Locate the cell with the specified text and output its (x, y) center coordinate. 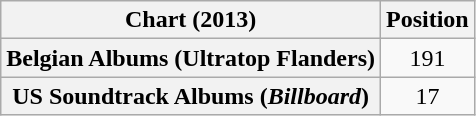
Belgian Albums (Ultratop Flanders) (191, 58)
US Soundtrack Albums (Billboard) (191, 96)
Chart (2013) (191, 20)
Position (428, 20)
17 (428, 96)
191 (428, 58)
